From the cell containing the given text, extract its center point as [X, Y] coordinate. 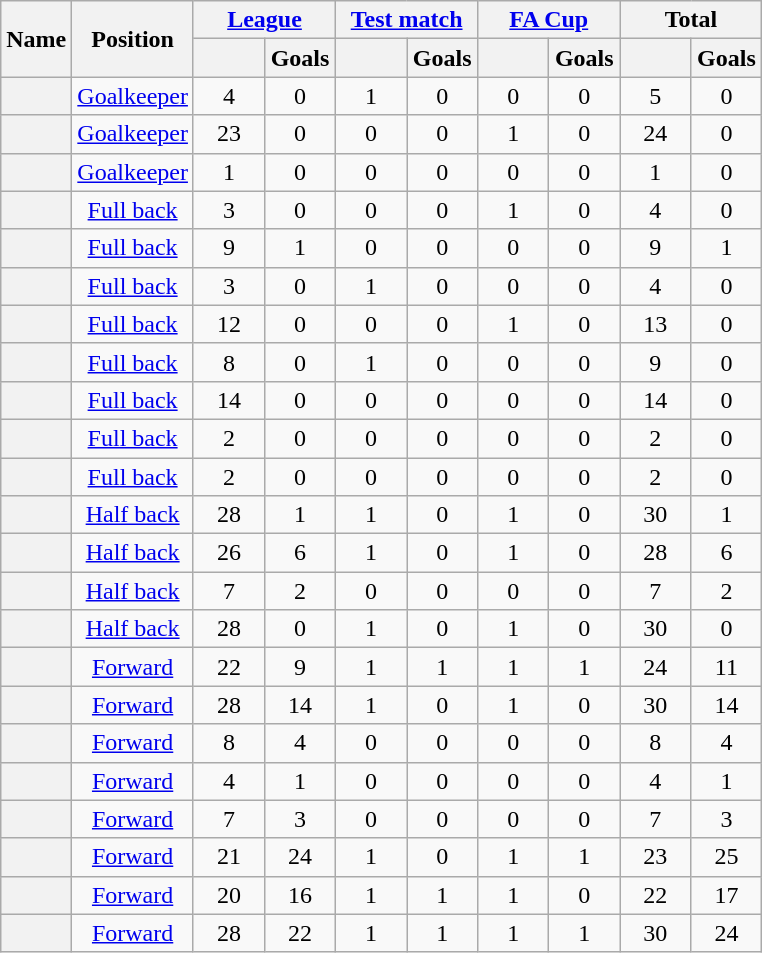
5 [656, 96]
Name [36, 39]
11 [726, 667]
League [264, 20]
Test match [407, 20]
Total [691, 20]
13 [656, 324]
25 [726, 857]
Position [133, 39]
26 [228, 553]
20 [228, 895]
17 [726, 895]
21 [228, 857]
FA Cup [549, 20]
16 [300, 895]
12 [228, 324]
